From the cell containing the given text, extract its center point as [X, Y] coordinate. 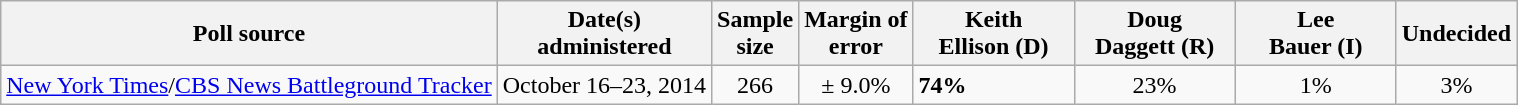
Poll source [249, 34]
Samplesize [756, 34]
Margin oferror [856, 34]
DougDaggett (R) [1154, 34]
± 9.0% [856, 85]
3% [1456, 85]
October 16–23, 2014 [604, 85]
266 [756, 85]
Undecided [1456, 34]
74% [994, 85]
23% [1154, 85]
LeeBauer (I) [1316, 34]
1% [1316, 85]
KeithEllison (D) [994, 34]
Date(s)administered [604, 34]
New York Times/CBS News Battleground Tracker [249, 85]
